Extract the [X, Y] coordinate from the center of the cell holding the provided text.  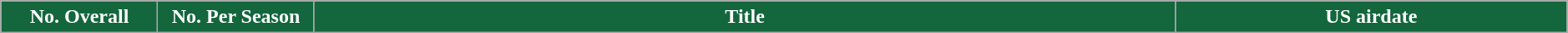
Title [745, 17]
No. Per Season [236, 17]
No. Overall [79, 17]
US airdate [1371, 17]
